Output the [X, Y] coordinate of the center of the cell containing the given text.  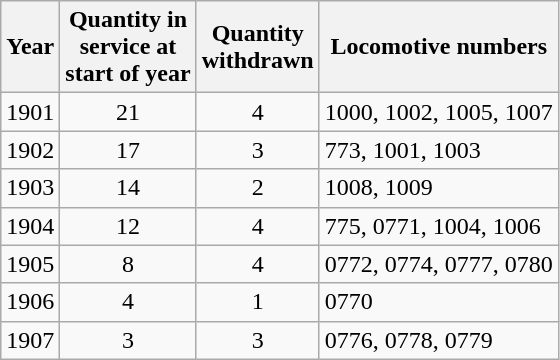
1902 [30, 150]
0776, 0778, 0779 [438, 340]
1901 [30, 112]
Year [30, 47]
21 [128, 112]
1903 [30, 188]
14 [128, 188]
Quantitywithdrawn [258, 47]
775, 0771, 1004, 1006 [438, 226]
773, 1001, 1003 [438, 150]
Locomotive numbers [438, 47]
1904 [30, 226]
1 [258, 302]
12 [128, 226]
2 [258, 188]
0772, 0774, 0777, 0780 [438, 264]
1907 [30, 340]
Quantity inservice atstart of year [128, 47]
8 [128, 264]
1906 [30, 302]
1905 [30, 264]
17 [128, 150]
1000, 1002, 1005, 1007 [438, 112]
1008, 1009 [438, 188]
0770 [438, 302]
